Pinpoint the cell where the given text exists, returning its (x, y) midpoint coordinate. 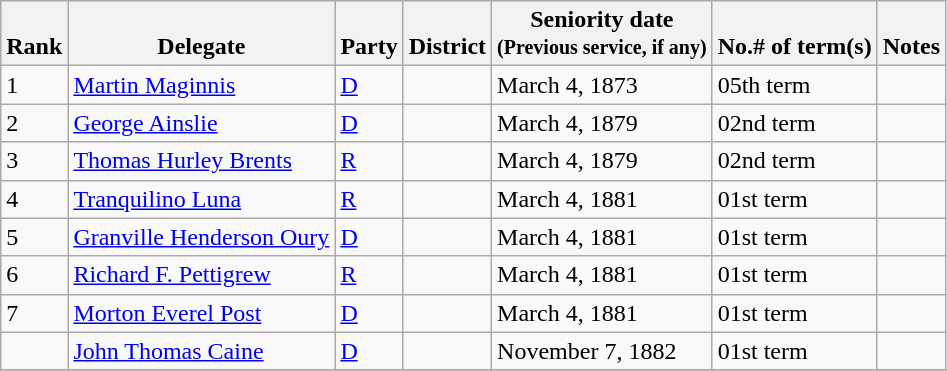
Richard F. Pettigrew (202, 275)
Delegate (202, 34)
Martin Maginnis (202, 85)
District (447, 34)
7 (34, 313)
5 (34, 237)
4 (34, 199)
No.# of term(s) (794, 34)
3 (34, 161)
05th term (794, 85)
John Thomas Caine (202, 351)
1 (34, 85)
2 (34, 123)
6 (34, 275)
Morton Everel Post (202, 313)
Notes (911, 34)
Rank (34, 34)
Tranquilino Luna (202, 199)
Thomas Hurley Brents (202, 161)
November 7, 1882 (602, 351)
Granville Henderson Oury (202, 237)
George Ainslie (202, 123)
Party (369, 34)
March 4, 1873 (602, 85)
Seniority date(Previous service, if any) (602, 34)
